From the cell containing the given text, extract its center point as [X, Y] coordinate. 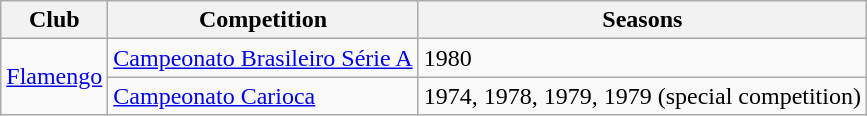
1980 [642, 58]
Flamengo [54, 77]
Campeonato Carioca [263, 96]
Competition [263, 20]
Campeonato Brasileiro Série A [263, 58]
Club [54, 20]
Seasons [642, 20]
1974, 1978, 1979, 1979 (special competition) [642, 96]
